Scan for the cell matching the given text and deliver its [X, Y] coordinate at center. 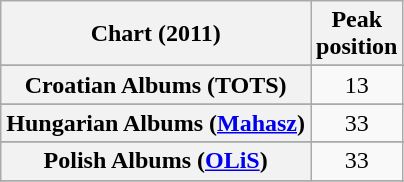
Chart (2011) [156, 34]
Peakposition [357, 34]
Hungarian Albums (Mahasz) [156, 123]
Polish Albums (OLiS) [156, 161]
13 [357, 85]
Croatian Albums (TOTS) [156, 85]
